Locate the cell with the specified text and output its [X, Y] center coordinate. 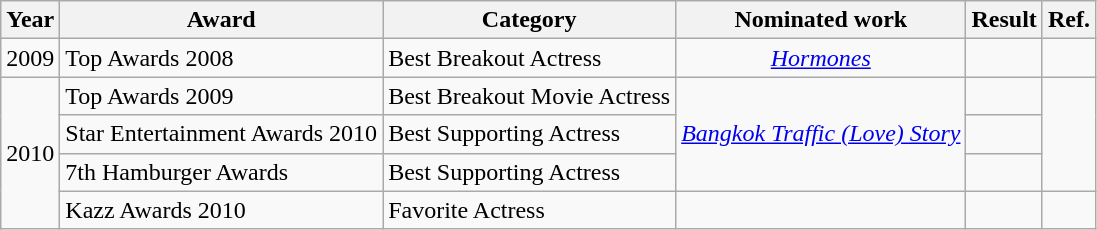
Top Awards 2009 [222, 96]
Result [1004, 20]
Top Awards 2008 [222, 58]
Bangkok Traffic (Love) Story [821, 134]
7th Hamburger Awards [222, 172]
Favorite Actress [530, 210]
2009 [30, 58]
Hormones [821, 58]
2010 [30, 153]
Kazz Awards 2010 [222, 210]
Ref. [1068, 20]
Nominated work [821, 20]
Best Breakout Actress [530, 58]
Category [530, 20]
Star Entertainment Awards 2010 [222, 134]
Year [30, 20]
Award [222, 20]
Best Breakout Movie Actress [530, 96]
